Provide the [x, y] coordinate of the cell's center where the given text is located.  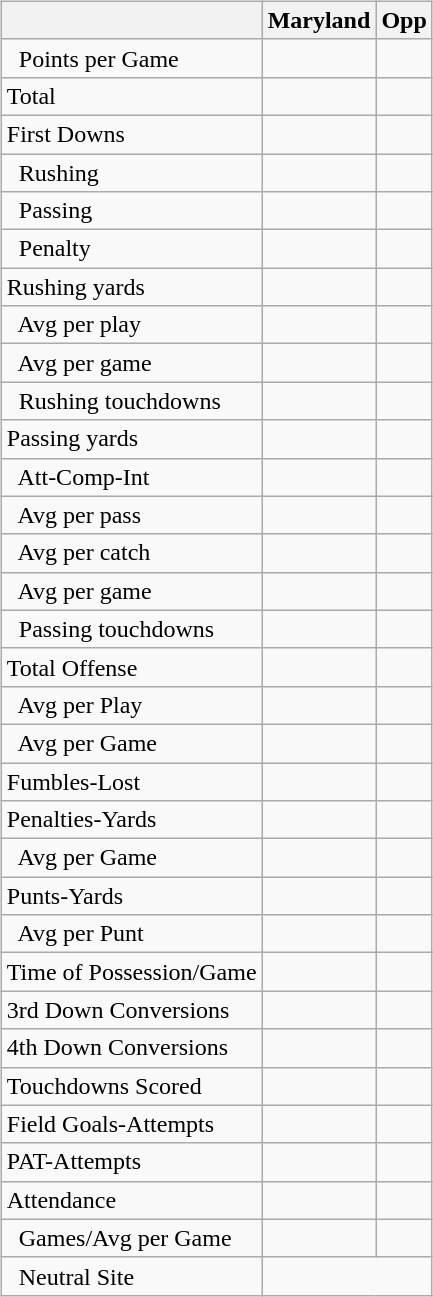
Punts-Yards [132, 896]
Touchdowns Scored [132, 1086]
Neutral Site [132, 1276]
Rushing yards [132, 287]
Avg per catch [132, 553]
Total Offense [132, 667]
Att-Comp-Int [132, 477]
3rd Down Conversions [132, 1010]
Avg per pass [132, 515]
Penalties-Yards [132, 820]
First Downs [132, 134]
Rushing touchdowns [132, 401]
Attendance [132, 1200]
Avg per Punt [132, 934]
Rushing [132, 173]
Passing touchdowns [132, 629]
Points per Game [132, 58]
Total [132, 96]
Avg per Play [132, 705]
Opp [404, 20]
Passing [132, 211]
Field Goals-Attempts [132, 1124]
Maryland [319, 20]
Time of Possession/Game [132, 972]
4th Down Conversions [132, 1048]
Penalty [132, 249]
Fumbles-Lost [132, 781]
Games/Avg per Game [132, 1238]
PAT-Attempts [132, 1162]
Passing yards [132, 439]
Avg per play [132, 325]
